Provide the [x, y] coordinate of the cell's center where the given text is located.  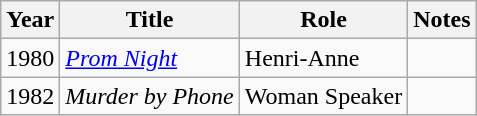
Henri-Anne [323, 58]
Role [323, 20]
1982 [30, 96]
1980 [30, 58]
Murder by Phone [150, 96]
Notes [442, 20]
Year [30, 20]
Prom Night [150, 58]
Title [150, 20]
Woman Speaker [323, 96]
